Return the (x, y) coordinate for the center point of the cell that contains the specified text.  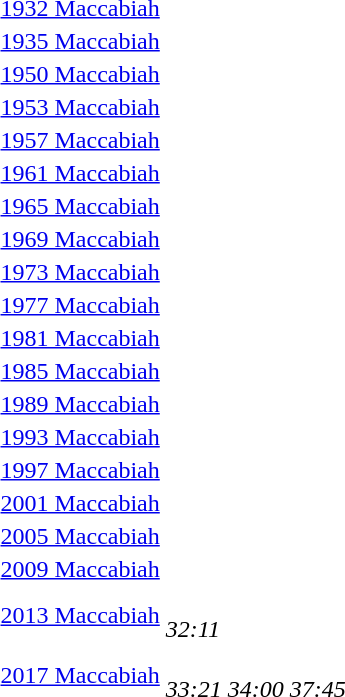
32:11 (194, 616)
